Provide the (x, y) coordinate of the cell's center where the given text is located.  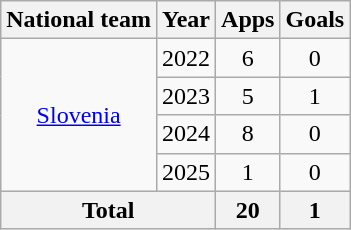
Apps (248, 20)
2022 (186, 58)
Total (108, 210)
Slovenia (79, 115)
8 (248, 134)
2025 (186, 172)
20 (248, 210)
6 (248, 58)
5 (248, 96)
2023 (186, 96)
National team (79, 20)
Year (186, 20)
2024 (186, 134)
Goals (315, 20)
